Locate the cell with the specified text and output its (X, Y) center coordinate. 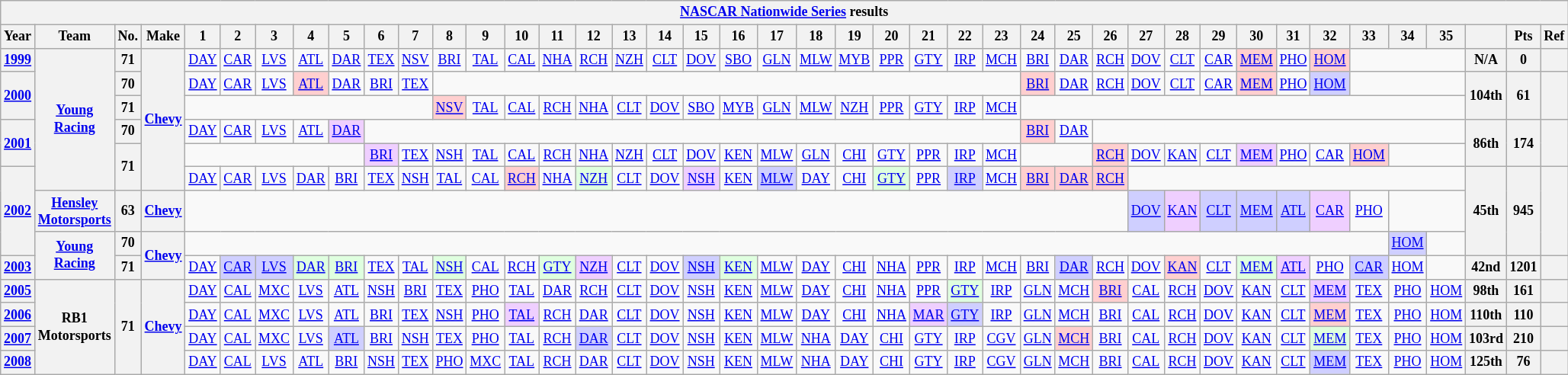
N/A (1486, 59)
12 (594, 37)
1201 (1523, 267)
6 (381, 37)
10 (522, 37)
210 (1523, 338)
8 (450, 37)
20 (892, 37)
110 (1523, 314)
9 (486, 37)
13 (630, 37)
30 (1256, 37)
Team (75, 37)
28 (1182, 37)
174 (1523, 143)
17 (776, 37)
26 (1111, 37)
18 (816, 37)
32 (1330, 37)
103rd (1486, 338)
Year (18, 37)
1 (203, 37)
No. (128, 37)
2007 (18, 338)
15 (701, 37)
4 (311, 37)
76 (1523, 363)
Hensley Motorsports (75, 211)
42nd (1486, 267)
3 (274, 37)
33 (1369, 37)
MAR (928, 314)
NASCAR Nationwide Series results (784, 12)
63 (128, 211)
16 (739, 37)
2001 (18, 143)
2 (238, 37)
2005 (18, 291)
86th (1486, 143)
7 (415, 37)
21 (928, 37)
2008 (18, 363)
Ref (1554, 37)
45th (1486, 211)
125th (1486, 363)
35 (1447, 37)
24 (1037, 37)
22 (965, 37)
25 (1074, 37)
11 (557, 37)
RB1 Motorsports (75, 326)
29 (1219, 37)
Pts (1523, 37)
104th (1486, 95)
19 (855, 37)
34 (1407, 37)
27 (1146, 37)
2002 (18, 211)
Make (163, 37)
2000 (18, 95)
2006 (18, 314)
2003 (18, 267)
1999 (18, 59)
110th (1486, 314)
98th (1486, 291)
161 (1523, 291)
23 (1002, 37)
0 (1523, 59)
14 (665, 37)
945 (1523, 211)
5 (346, 37)
61 (1523, 95)
31 (1293, 37)
